For the text-containing cell, return its midpoint in [X, Y] coordinate format. 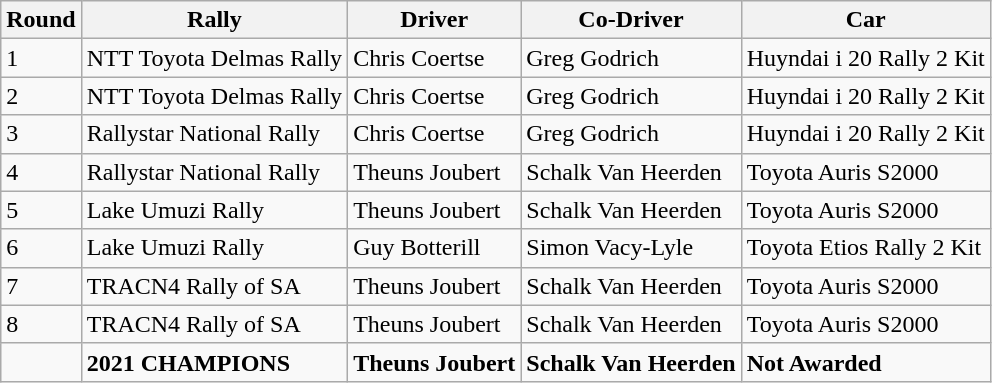
3 [41, 134]
6 [41, 248]
Not Awarded [866, 362]
7 [41, 286]
Toyota Etios Rally 2 Kit [866, 248]
Car [866, 20]
2 [41, 96]
Simon Vacy-Lyle [631, 248]
2021 CHAMPIONS [214, 362]
4 [41, 172]
8 [41, 324]
Guy Botterill [434, 248]
Co-Driver [631, 20]
1 [41, 58]
Round [41, 20]
Driver [434, 20]
5 [41, 210]
Rally [214, 20]
